Provide the (X, Y) coordinate of the cell's center where the given text is located.  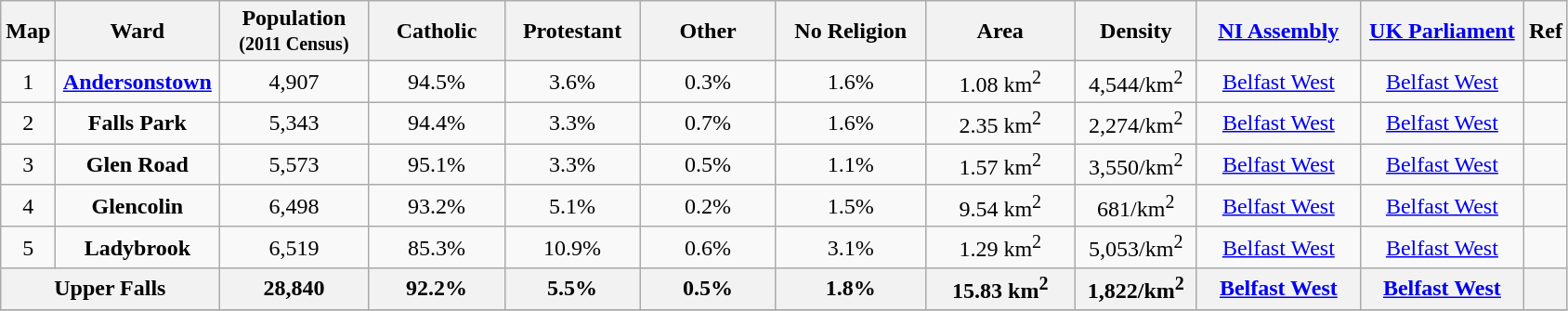
5,343 (294, 123)
0.3% (708, 82)
5,573 (294, 165)
28,840 (294, 290)
681/km2 (1135, 206)
1.8% (851, 290)
6,498 (294, 206)
92.2% (437, 290)
10.9% (572, 247)
9.54 km2 (1000, 206)
Upper Falls (110, 290)
NI Assembly (1278, 32)
0.6% (708, 247)
4,907 (294, 82)
Area (1000, 32)
5.1% (572, 206)
Falls Park (137, 123)
UK Parliament (1442, 32)
95.1% (437, 165)
Density (1135, 32)
4 (28, 206)
1.08 km2 (1000, 82)
2.35 km2 (1000, 123)
Andersonstown (137, 82)
Glen Road (137, 165)
93.2% (437, 206)
Map (28, 32)
94.5% (437, 82)
15.83 km2 (1000, 290)
1.29 km2 (1000, 247)
1.57 km2 (1000, 165)
5 (28, 247)
3,550/km2 (1135, 165)
6,519 (294, 247)
1.1% (851, 165)
2,274/km2 (1135, 123)
94.4% (437, 123)
1,822/km2 (1135, 290)
Population (2011 Census) (294, 32)
4,544/km2 (1135, 82)
3.6% (572, 82)
1.5% (851, 206)
Catholic (437, 32)
2 (28, 123)
Glencolin (137, 206)
3 (28, 165)
85.3% (437, 247)
Ref (1546, 32)
0.2% (708, 206)
5.5% (572, 290)
5,053/km2 (1135, 247)
3.1% (851, 247)
1 (28, 82)
0.7% (708, 123)
Protestant (572, 32)
Ladybrook (137, 247)
Ward (137, 32)
Other (708, 32)
No Religion (851, 32)
